Determine the (X, Y) coordinate at the center of the cell enclosing the given text.  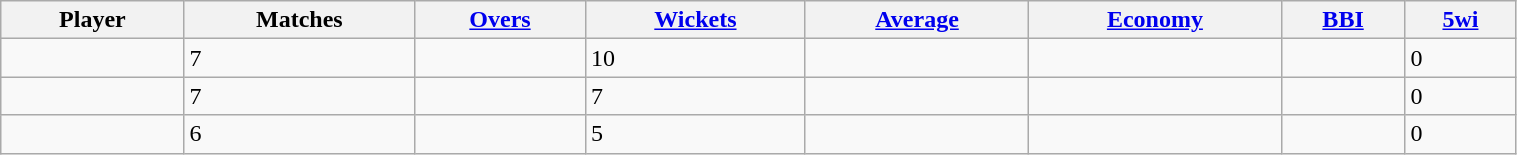
Economy (1156, 20)
BBI (1343, 20)
Player (92, 20)
Average (916, 20)
Overs (500, 20)
Wickets (695, 20)
6 (300, 134)
Matches (300, 20)
5 (695, 134)
5wi (1460, 20)
10 (695, 58)
